From the cell containing the given text, extract its center point as (X, Y) coordinate. 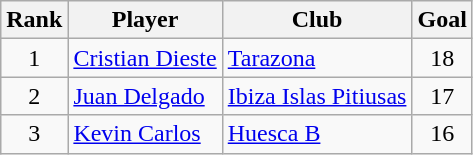
Cristian Dieste (145, 58)
Club (317, 20)
17 (442, 96)
Kevin Carlos (145, 134)
2 (34, 96)
Goal (442, 20)
16 (442, 134)
Tarazona (317, 58)
Ibiza Islas Pitiusas (317, 96)
18 (442, 58)
Rank (34, 20)
Player (145, 20)
Huesca B (317, 134)
3 (34, 134)
1 (34, 58)
Juan Delgado (145, 96)
